Search for the cell housing the specified text and yield its (X, Y) center coordinate. 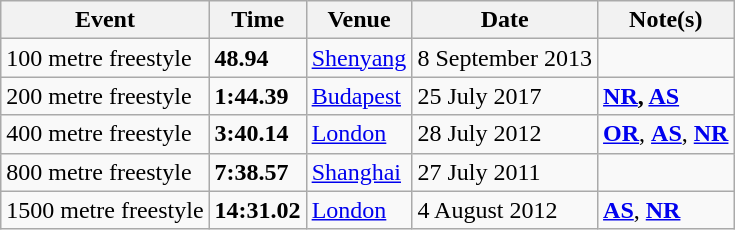
7:38.57 (258, 172)
100 metre freestyle (105, 58)
Date (505, 20)
14:31.02 (258, 210)
AS, NR (666, 210)
Budapest (359, 96)
Shanghai (359, 172)
Event (105, 20)
48.94 (258, 58)
800 metre freestyle (105, 172)
3:40.14 (258, 134)
400 metre freestyle (105, 134)
Venue (359, 20)
27 July 2011 (505, 172)
Shenyang (359, 58)
Note(s) (666, 20)
OR, AS, NR (666, 134)
28 July 2012 (505, 134)
Time (258, 20)
4 August 2012 (505, 210)
8 September 2013 (505, 58)
NR, AS (666, 96)
1:44.39 (258, 96)
1500 metre freestyle (105, 210)
200 metre freestyle (105, 96)
25 July 2017 (505, 96)
